Locate the cell with the specified text and output its (X, Y) center coordinate. 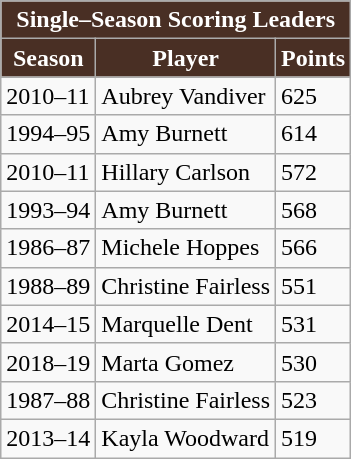
530 (314, 362)
625 (314, 96)
Michele Hoppes (186, 248)
2018–19 (48, 362)
523 (314, 400)
2013–14 (48, 438)
Hillary Carlson (186, 172)
Season (48, 58)
Single–Season Scoring Leaders (176, 20)
Aubrey Vandiver (186, 96)
1986–87 (48, 248)
1993–94 (48, 210)
572 (314, 172)
1987–88 (48, 400)
Marta Gomez (186, 362)
Points (314, 58)
Marquelle Dent (186, 324)
566 (314, 248)
519 (314, 438)
551 (314, 286)
Player (186, 58)
2014–15 (48, 324)
614 (314, 134)
531 (314, 324)
568 (314, 210)
1994–95 (48, 134)
1988–89 (48, 286)
Kayla Woodward (186, 438)
